For the text-containing cell, return its midpoint in (x, y) coordinate format. 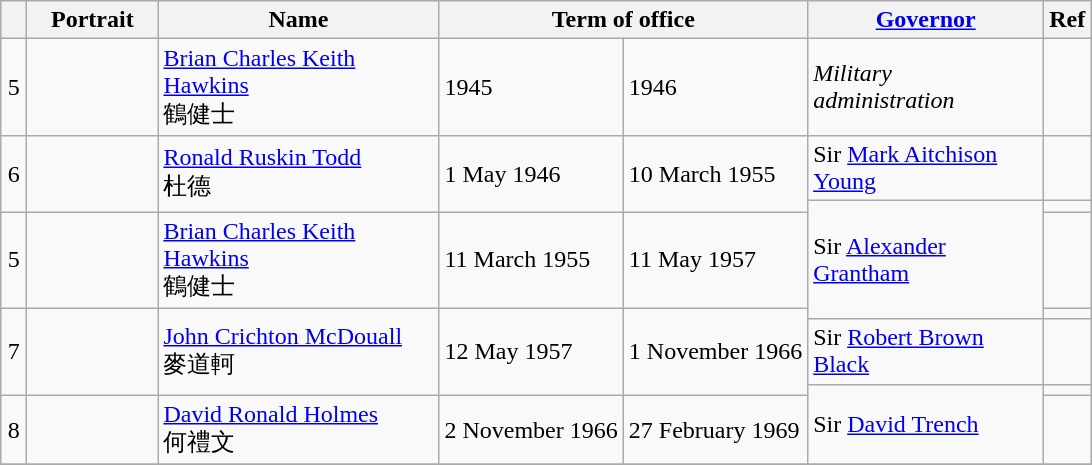
Sir David Trench (926, 424)
Sir Mark Aitchison Young (926, 168)
1 November 1966 (715, 352)
Portrait (92, 20)
Term of office (624, 20)
11 March 1955 (531, 260)
7 (14, 352)
Military administration (926, 88)
Ref (1068, 20)
Name (298, 20)
1946 (715, 88)
1 May 1946 (531, 173)
Governor (926, 20)
27 February 1969 (715, 430)
8 (14, 430)
Ronald Ruskin Todd杜德 (298, 173)
10 March 1955 (715, 173)
11 May 1957 (715, 260)
2 November 1966 (531, 430)
Sir Robert Brown Black (926, 352)
6 (14, 173)
David Ronald Holmes何禮文 (298, 430)
12 May 1957 (531, 352)
Sir Alexander Grantham (926, 260)
John Crichton McDouall麥道軻 (298, 352)
1945 (531, 88)
